Locate the cell with the specified text and output its (x, y) center coordinate. 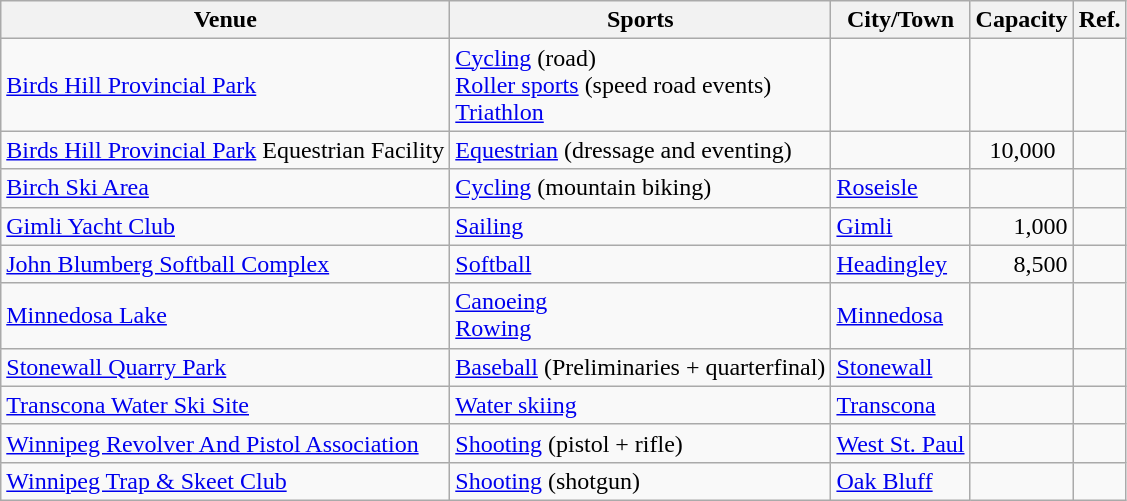
West St. Paul (900, 443)
8,500 (1022, 264)
Transcona (900, 405)
Transcona Water Ski Site (226, 405)
Cycling (mountain biking) (640, 188)
Winnipeg Trap & Skeet Club (226, 481)
1,000 (1022, 226)
10,000 (1022, 150)
Stonewall (900, 367)
Water skiing (640, 405)
Shooting (pistol + rifle) (640, 443)
Gimli Yacht Club (226, 226)
Softball (640, 264)
City/Town (900, 20)
Winnipeg Revolver And Pistol Association (226, 443)
Minnedosa Lake (226, 316)
Sports (640, 20)
CanoeingRowing (640, 316)
Oak Bluff (900, 481)
Shooting (shotgun) (640, 481)
Roseisle (900, 188)
Birds Hill Provincial Park (226, 85)
Baseball (Preliminaries + quarterfinal) (640, 367)
John Blumberg Softball Complex (226, 264)
Equestrian (dressage and eventing) (640, 150)
Gimli (900, 226)
Headingley (900, 264)
Ref. (1100, 20)
Birds Hill Provincial Park Equestrian Facility (226, 150)
Venue (226, 20)
Cycling (road)Roller sports (speed road events)Triathlon (640, 85)
Stonewall Quarry Park (226, 367)
Capacity (1022, 20)
Minnedosa (900, 316)
Sailing (640, 226)
Birch Ski Area (226, 188)
